Extract the (x, y) coordinate from the center of the cell holding the provided text.  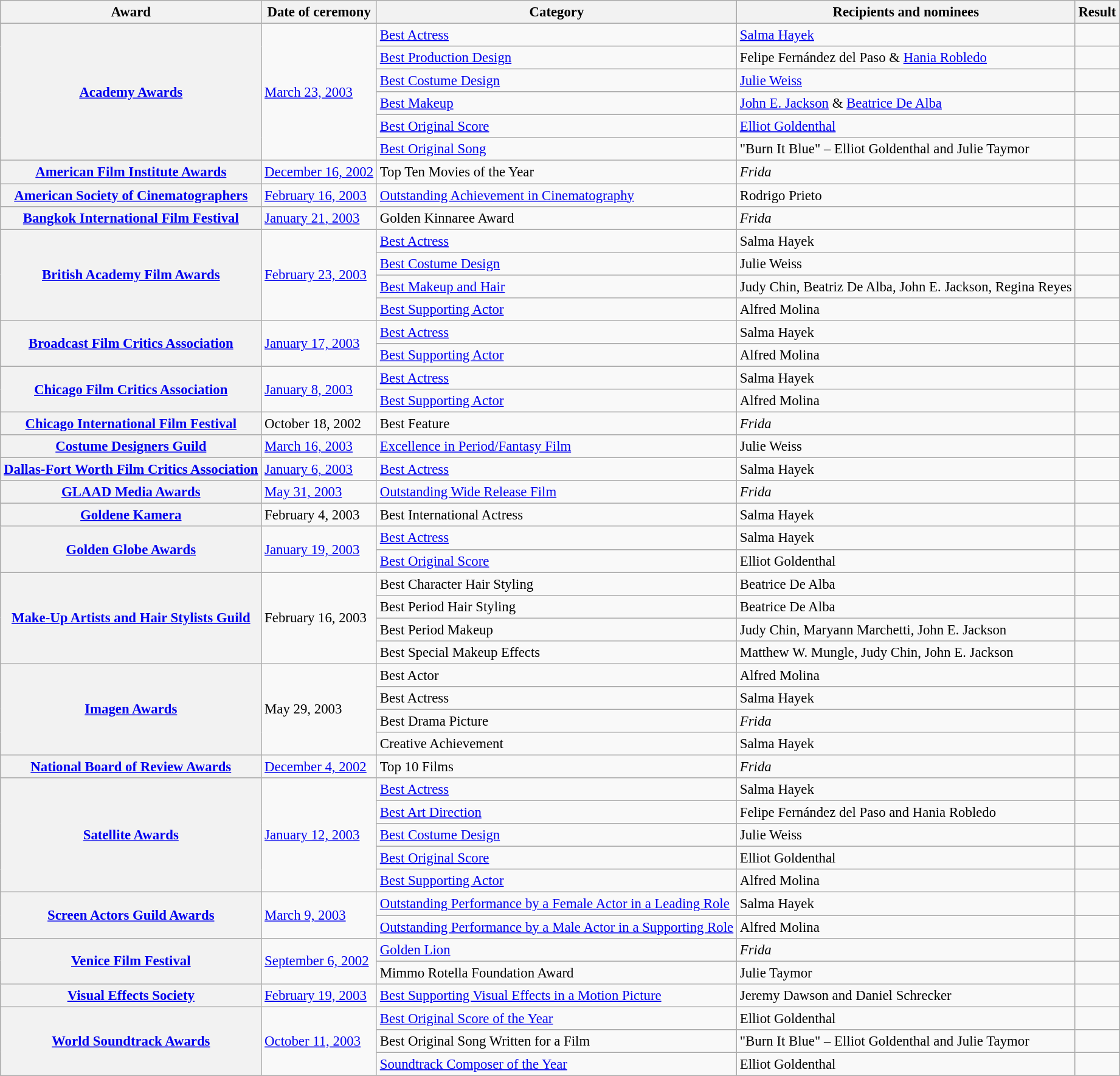
GLAAD Media Awards (131, 492)
Best Character Hair Styling (556, 584)
January 12, 2003 (319, 835)
Best Period Makeup (556, 630)
Result (1097, 12)
Outstanding Performance by a Male Actor in a Supporting Role (556, 927)
American Society of Cinematographers (131, 195)
Judy Chin, Beatriz De Alba, John E. Jackson, Regina Reyes (906, 286)
Mimmo Rotella Foundation Award (556, 973)
Broadcast Film Critics Association (131, 343)
October 11, 2003 (319, 1041)
Soundtrack Composer of the Year (556, 1064)
March 16, 2003 (319, 446)
Creative Achievement (556, 744)
Excellence in Period/Fantasy Film (556, 446)
British Academy Film Awards (131, 275)
Judy Chin, Maryann Marchetti, John E. Jackson (906, 630)
Best International Actress (556, 515)
Outstanding Wide Release Film (556, 492)
May 29, 2003 (319, 709)
Best Period Hair Styling (556, 606)
Best Feature (556, 424)
Best Makeup and Hair (556, 286)
Best Special Makeup Effects (556, 653)
December 4, 2002 (319, 767)
Best Drama Picture (556, 721)
Bangkok International Film Festival (131, 218)
Visual Effects Society (131, 995)
National Board of Review Awards (131, 767)
John E. Jackson & Beatrice De Alba (906, 103)
February 4, 2003 (319, 515)
Venice Film Festival (131, 961)
World Soundtrack Awards (131, 1041)
Outstanding Performance by a Female Actor in a Leading Role (556, 904)
Make-Up Artists and Hair Stylists Guild (131, 618)
Best Original Score of the Year (556, 1018)
Recipients and nominees (906, 12)
January 21, 2003 (319, 218)
Best Production Design (556, 58)
Top Ten Movies of the Year (556, 172)
Julie Taymor (906, 973)
Chicago International Film Festival (131, 424)
January 8, 2003 (319, 389)
Costume Designers Guild (131, 446)
February 19, 2003 (319, 995)
Satellite Awards (131, 835)
Imagen Awards (131, 709)
March 9, 2003 (319, 915)
December 16, 2002 (319, 172)
Golden Lion (556, 949)
Screen Actors Guild Awards (131, 915)
Felipe Fernández del Paso & Hania Robledo (906, 58)
February 23, 2003 (319, 275)
Top 10 Films (556, 767)
October 18, 2002 (319, 424)
January 6, 2003 (319, 470)
Dallas-Fort Worth Film Critics Association (131, 470)
Best Makeup (556, 103)
Best Actor (556, 675)
Goldene Kamera (131, 515)
Golden Globe Awards (131, 550)
Rodrigo Prieto (906, 195)
Chicago Film Critics Association (131, 389)
Best Original Song Written for a Film (556, 1041)
Jeremy Dawson and Daniel Schrecker (906, 995)
January 17, 2003 (319, 343)
March 23, 2003 (319, 92)
Category (556, 12)
Felipe Fernández del Paso and Hania Robledo (906, 813)
Best Art Direction (556, 813)
Outstanding Achievement in Cinematography (556, 195)
Date of ceremony (319, 12)
Best Original Song (556, 149)
Best Supporting Visual Effects in a Motion Picture (556, 995)
September 6, 2002 (319, 961)
Golden Kinnaree Award (556, 218)
Award (131, 12)
Academy Awards (131, 92)
American Film Institute Awards (131, 172)
January 19, 2003 (319, 550)
May 31, 2003 (319, 492)
Matthew W. Mungle, Judy Chin, John E. Jackson (906, 653)
